Search for the cell housing the specified text and yield its (x, y) center coordinate. 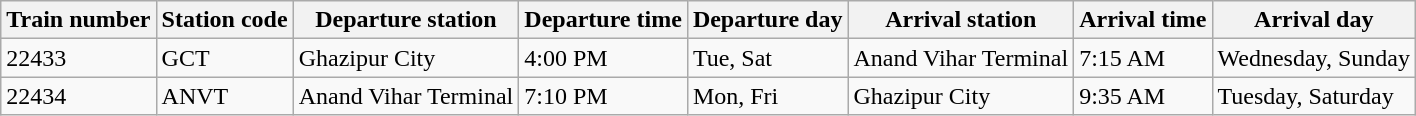
Departure day (768, 20)
7:10 PM (604, 96)
Station code (224, 20)
Tue, Sat (768, 58)
9:35 AM (1143, 96)
Wednesday, Sunday (1314, 58)
Arrival time (1143, 20)
Arrival station (961, 20)
Train number (78, 20)
Arrival day (1314, 20)
Tuesday, Saturday (1314, 96)
Departure station (406, 20)
7:15 AM (1143, 58)
GCT (224, 58)
22433 (78, 58)
Mon, Fri (768, 96)
4:00 PM (604, 58)
Departure time (604, 20)
ANVT (224, 96)
22434 (78, 96)
